Determine the (x, y) coordinate at the center of the cell enclosing the given text.  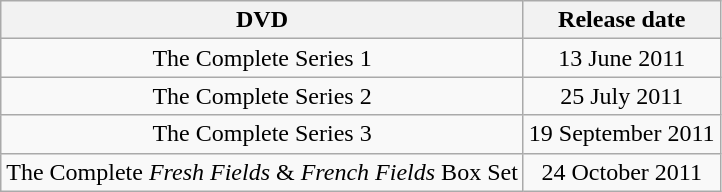
13 June 2011 (622, 58)
19 September 2011 (622, 134)
DVD (262, 20)
25 July 2011 (622, 96)
The Complete Series 1 (262, 58)
Release date (622, 20)
The Complete Series 3 (262, 134)
The Complete Series 2 (262, 96)
24 October 2011 (622, 172)
The Complete Fresh Fields & French Fields Box Set (262, 172)
